Provide the [X, Y] coordinate of the cell's center where the given text is located.  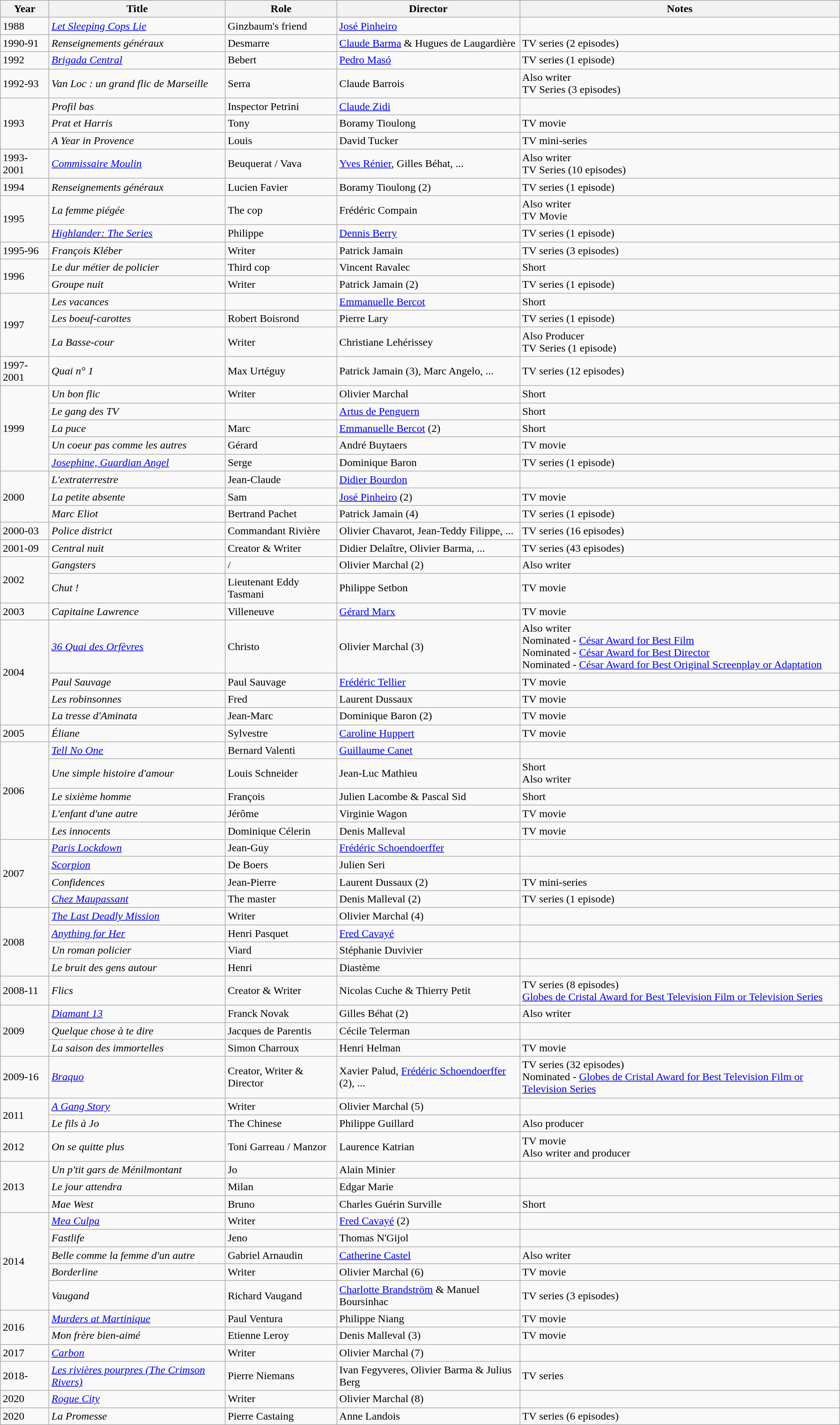
Notes [679, 9]
Julien Lacombe & Pascal Sid [429, 796]
Olivier Marchal (4) [429, 916]
2014 [25, 1262]
Yves Rénier, Gilles Béhat, ... [429, 163]
L'enfant d'une autre [137, 814]
Charlotte Brandström & Manuel Boursinhac [429, 1296]
Stéphanie Duvivier [429, 950]
Highlander: The Series [137, 233]
Louis Schneider [281, 773]
Role [281, 9]
/ [281, 565]
TV series (2 episodes) [679, 43]
Central nuit [137, 548]
Pedro Masó [429, 60]
The cop [281, 210]
Also writerTV Movie [679, 210]
Mea Culpa [137, 1221]
Tell No One [137, 750]
Guillaume Canet [429, 750]
Jeno [281, 1238]
The Last Deadly Mission [137, 916]
Christiane Lehérissey [429, 342]
1997-2001 [25, 371]
Villeneuve [281, 611]
36 Quai des Orfèvres [137, 647]
Frédéric Tellier [429, 682]
2009 [25, 1031]
Creator, Writer & Director [281, 1077]
Profil bas [137, 106]
Pierre Castaing [281, 1416]
Henri [281, 968]
Marc [281, 428]
Gangsters [137, 565]
Jérôme [281, 814]
David Tucker [429, 141]
Bruno [281, 1204]
2009-16 [25, 1077]
Diamant 13 [137, 1014]
Claude Zidi [429, 106]
Boramy Tioulong [429, 123]
1992 [25, 60]
Sylvestre [281, 733]
Bebert [281, 60]
José Pinheiro [429, 26]
Louis [281, 141]
Lucien Favier [281, 187]
TV series [679, 1376]
2001-09 [25, 548]
Serra [281, 84]
Jo [281, 1170]
Philippe [281, 233]
Caroline Huppert [429, 733]
Olivier Marchal (7) [429, 1353]
Philippe Guillard [429, 1123]
TV series (32 episodes)Nominated - Globes de Cristal Award for Best Television Film or Television Series [679, 1077]
Denis Malleval [429, 831]
Catherine Castel [429, 1255]
Jean-Luc Mathieu [429, 773]
Quai n° 1 [137, 371]
La petite absente [137, 497]
Anything for Her [137, 933]
2018- [25, 1376]
Patrick Jamain (4) [429, 514]
Gabriel Arnaudin [281, 1255]
Prat et Harris [137, 123]
Bertrand Pachet [281, 514]
Dominique Célerin [281, 831]
2005 [25, 733]
2011 [25, 1115]
Jean-Marc [281, 716]
Thomas N'Gijol [429, 1238]
Nicolas Cuche & Thierry Petit [429, 990]
La femme piégée [137, 210]
Also producer [679, 1123]
José Pinheiro (2) [429, 497]
Ivan Fegyveres, Olivier Barma & Julius Berg [429, 1376]
Olivier Marchal (6) [429, 1272]
1990-91 [25, 43]
Les robinsonnes [137, 699]
Flics [137, 990]
Éliane [137, 733]
La Promesse [137, 1416]
2008 [25, 942]
Le jour attendra [137, 1187]
Carbon [137, 1353]
Richard Vaugand [281, 1296]
Pierre Niemans [281, 1376]
Van Loc : un grand flic de Marseille [137, 84]
Scorpion [137, 865]
Jean-Claude [281, 479]
The Chinese [281, 1123]
1988 [25, 26]
Chez Maupassant [137, 899]
Gilles Béhat (2) [429, 1014]
Olivier Chavarot, Jean-Teddy Filippe, ... [429, 531]
Un p'tit gars de Ménilmontant [137, 1170]
Robert Boisrond [281, 319]
2016 [25, 1327]
Etienne Leroy [281, 1336]
Diastème [429, 968]
Ginzbaum's friend [281, 26]
2008-11 [25, 990]
Patrick Jamain [429, 250]
Third cop [281, 268]
Philippe Niang [429, 1319]
Paul Ventura [281, 1319]
Dominique Baron (2) [429, 716]
Max Urtéguy [281, 371]
Le bruit des gens autour [137, 968]
Olivier Marchal [429, 394]
Boramy Tioulong (2) [429, 187]
Braquo [137, 1077]
La tresse d'Aminata [137, 716]
Denis Malleval (3) [429, 1336]
2017 [25, 1353]
Frédéric Schoendoerffer [429, 848]
Lieutenant Eddy Tasmani [281, 588]
Les innocents [137, 831]
Brigada Central [137, 60]
Olivier Marchal (8) [429, 1399]
Borderline [137, 1272]
On se quitte plus [137, 1147]
Serge [281, 462]
Didier Bourdon [429, 479]
Capitaine Lawrence [137, 611]
Edgar Marie [429, 1187]
Vincent Ravalec [429, 268]
Artus de Penguern [429, 411]
Rogue City [137, 1399]
A Gang Story [137, 1106]
Desmarre [281, 43]
Le sixième homme [137, 796]
Director [429, 9]
Un roman policier [137, 950]
2000 [25, 497]
Claude Barrois [429, 84]
Anne Landois [429, 1416]
Groupe nuit [137, 285]
Laurent Dussaux (2) [429, 882]
Chut ! [137, 588]
Sam [281, 497]
Philippe Setbon [429, 588]
Toni Garreau / Manzor [281, 1147]
Didier Delaître, Olivier Barma, ... [429, 548]
Denis Malleval (2) [429, 899]
1996 [25, 276]
Gérard [281, 445]
Une simple histoire d'amour [137, 773]
2000-03 [25, 531]
L'extraterrestre [137, 479]
Police district [137, 531]
TV series (16 episodes) [679, 531]
Marc Eliot [137, 514]
Un coeur pas comme les autres [137, 445]
Dominique Baron [429, 462]
Mon frère bien-aimé [137, 1336]
Olivier Marchal (5) [429, 1106]
Vaugand [137, 1296]
Christo [281, 647]
2006 [25, 790]
Patrick Jamain (3), Marc Angelo, ... [429, 371]
Le dur métier de policier [137, 268]
2002 [25, 580]
Xavier Palud, Frédéric Schoendoerffer (2), ... [429, 1077]
Frédéric Compain [429, 210]
Also ProducerTV Series (1 episode) [679, 342]
Pierre Lary [429, 319]
Paris Lockdown [137, 848]
Mae West [137, 1204]
Josephine, Guardian Angel [137, 462]
La saison des immortelles [137, 1048]
TV series (12 episodes) [679, 371]
Charles Guérin Surville [429, 1204]
Fred Cavayé [429, 933]
1993 [25, 123]
The master [281, 899]
Commissaire Moulin [137, 163]
Virginie Wagon [429, 814]
2007 [25, 873]
Title [137, 9]
1995 [25, 218]
André Buytaers [429, 445]
Jacques de Parentis [281, 1031]
Gérard Marx [429, 611]
Patrick Jamain (2) [429, 285]
Henri Helman [429, 1048]
2012 [25, 1147]
Inspector Petrini [281, 106]
Jean-Pierre [281, 882]
Les vacances [137, 302]
1992-93 [25, 84]
TV series (8 episodes)Globes de Cristal Award for Best Television Film or Television Series [679, 990]
François [281, 796]
Le gang des TV [137, 411]
Alain Minier [429, 1170]
TV series (6 episodes) [679, 1416]
Belle comme la femme d'un autre [137, 1255]
Jean-Guy [281, 848]
De Boers [281, 865]
La Basse-cour [137, 342]
Let Sleeping Cops Lie [137, 26]
Fred [281, 699]
Les boeuf-carottes [137, 319]
Murders at Martinique [137, 1319]
Commandant Rivière [281, 531]
1997 [25, 325]
TV series (43 episodes) [679, 548]
Emmanuelle Bercot (2) [429, 428]
Tony [281, 123]
TV movieAlso writer and producer [679, 1147]
1995-96 [25, 250]
A Year in Provence [137, 141]
2003 [25, 611]
Les rivières pourpres (The Crimson Rivers) [137, 1376]
Year [25, 9]
François Kléber [137, 250]
1993-2001 [25, 163]
Julien Seri [429, 865]
Claude Barma & Hugues de Laugardière [429, 43]
Dennis Berry [429, 233]
Un bon flic [137, 394]
Henri Pasquet [281, 933]
1999 [25, 428]
Le fils à Jo [137, 1123]
Also writerTV Series (3 episodes) [679, 84]
Fastlife [137, 1238]
1994 [25, 187]
Fred Cavayé (2) [429, 1221]
Laurence Katrian [429, 1147]
Olivier Marchal (3) [429, 647]
2004 [25, 673]
Franck Novak [281, 1014]
Beuquerat / Vava [281, 163]
Laurent Dussaux [429, 699]
Quelque chose à te dire [137, 1031]
Olivier Marchal (2) [429, 565]
Viard [281, 950]
ShortAlso writer [679, 773]
Simon Charroux [281, 1048]
Cécile Telerman [429, 1031]
Emmanuelle Bercot [429, 302]
Confidences [137, 882]
Also writerTV Series (10 episodes) [679, 163]
Bernard Valenti [281, 750]
Milan [281, 1187]
La puce [137, 428]
2013 [25, 1187]
